Scan for the cell matching the given text and deliver its (x, y) coordinate at center. 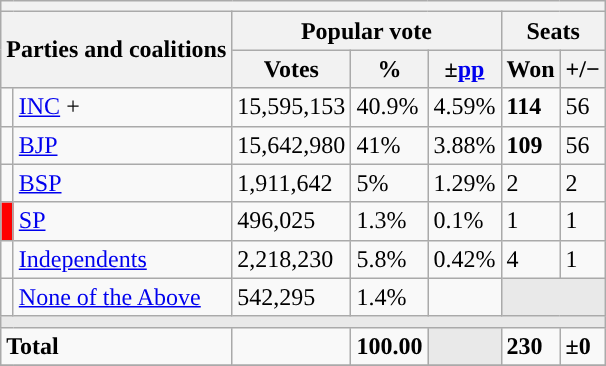
41% (390, 145)
Votes (292, 69)
5.8% (390, 259)
496,025 (292, 221)
2,218,230 (292, 259)
3.88% (464, 145)
±0 (582, 346)
4.59% (464, 107)
230 (530, 346)
Independents (122, 259)
1.4% (390, 297)
BSP (122, 183)
542,295 (292, 297)
% (390, 69)
BJP (122, 145)
100.00 (390, 346)
1.3% (390, 221)
40.9% (390, 107)
SP (122, 221)
109 (530, 145)
0.1% (464, 221)
Parties and coalitions (116, 50)
Seats (553, 31)
4 (530, 259)
0.42% (464, 259)
114 (530, 107)
Total (116, 346)
INC + (122, 107)
Won (530, 69)
15,595,153 (292, 107)
1,911,642 (292, 183)
5% (390, 183)
+/− (582, 69)
1.29% (464, 183)
None of the Above (122, 297)
Popular vote (366, 31)
15,642,980 (292, 145)
±pp (464, 69)
